Pinpoint the cell where the given text exists, returning its (X, Y) midpoint coordinate. 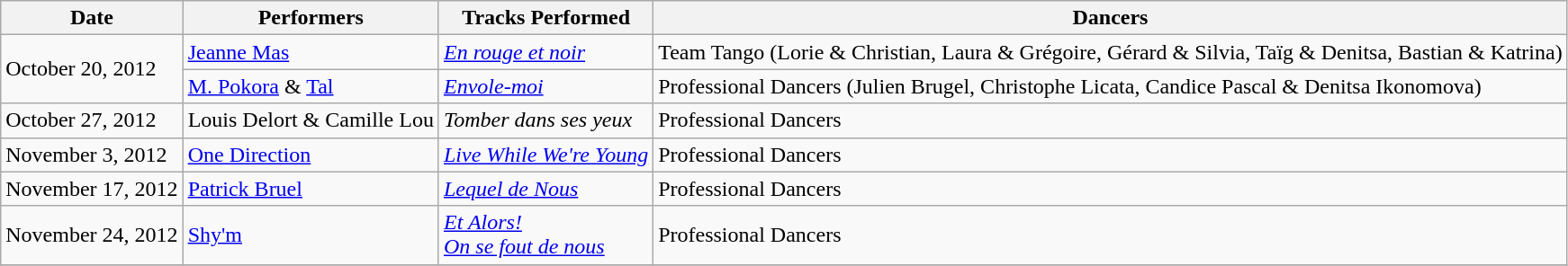
En rouge et noir (545, 52)
November 3, 2012 (92, 155)
Tracks Performed (545, 18)
Jeanne Mas (311, 52)
Shy'm (311, 235)
Tomber dans ses yeux (545, 120)
Dancers (1111, 18)
Patrick Bruel (311, 189)
Professional Dancers (Julien Brugel, Christophe Licata, Candice Pascal & Denitsa Ikonomova) (1111, 86)
Louis Delort & Camille Lou (311, 120)
Performers (311, 18)
November 17, 2012 (92, 189)
M. Pokora & Tal (311, 86)
Envole-moi (545, 86)
Et Alors!On se fout de nous (545, 235)
November 24, 2012 (92, 235)
Live While We're Young (545, 155)
Date (92, 18)
October 27, 2012 (92, 120)
Team Tango (Lorie & Christian, Laura & Grégoire, Gérard & Silvia, Taïg & Denitsa, Bastian & Katrina) (1111, 52)
October 20, 2012 (92, 69)
Lequel de Nous (545, 189)
One Direction (311, 155)
